From the cell containing the given text, extract its center point as (X, Y) coordinate. 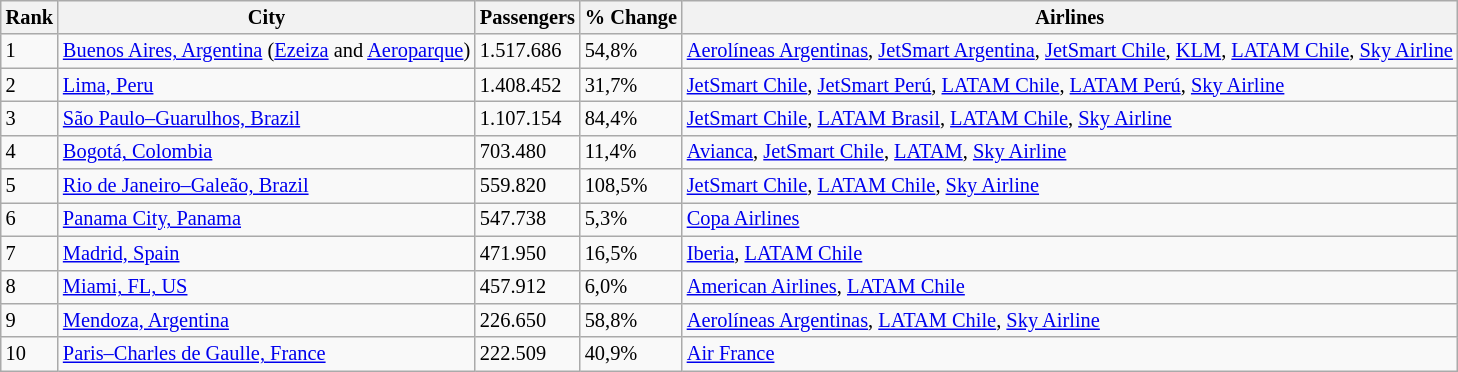
108,5% (631, 186)
11,4% (631, 152)
84,4% (631, 118)
Buenos Aires, Argentina (Ezeiza and Aeroparque) (266, 51)
7 (30, 253)
457.912 (528, 287)
Miami, FL, US (266, 287)
São Paulo–Guarulhos, Brazil (266, 118)
2 (30, 85)
31,7% (631, 85)
Panama City, Panama (266, 219)
222.509 (528, 354)
10 (30, 354)
% Change (631, 17)
5 (30, 186)
Copa Airlines (1070, 219)
Mendoza, Argentina (266, 320)
1.517.686 (528, 51)
4 (30, 152)
226.650 (528, 320)
6 (30, 219)
8 (30, 287)
559.820 (528, 186)
Paris–Charles de Gaulle, France (266, 354)
Madrid, Spain (266, 253)
Avianca, JetSmart Chile, LATAM, Sky Airline (1070, 152)
Aerolíneas Argentinas, JetSmart Argentina, JetSmart Chile, KLM, LATAM Chile, Sky Airline (1070, 51)
1.408.452 (528, 85)
Bogotá, Colombia (266, 152)
40,9% (631, 354)
City (266, 17)
58,8% (631, 320)
American Airlines, LATAM Chile (1070, 287)
JetSmart Chile, LATAM Brasil, LATAM Chile, Sky Airline (1070, 118)
471.950 (528, 253)
Air France (1070, 354)
Lima, Peru (266, 85)
54,8% (631, 51)
3 (30, 118)
703.480 (528, 152)
547.738 (528, 219)
1 (30, 51)
Passengers (528, 17)
Rank (30, 17)
JetSmart Chile, LATAM Chile, Sky Airline (1070, 186)
Iberia, LATAM Chile (1070, 253)
9 (30, 320)
Rio de Janeiro–Galeão, Brazil (266, 186)
Airlines (1070, 17)
5,3% (631, 219)
6,0% (631, 287)
1.107.154 (528, 118)
JetSmart Chile, JetSmart Perú, LATAM Chile, LATAM Perú, Sky Airline (1070, 85)
16,5% (631, 253)
Aerolíneas Argentinas, LATAM Chile, Sky Airline (1070, 320)
